Capture the cell that displays the provided text and extract its [X, Y] central coordinate. 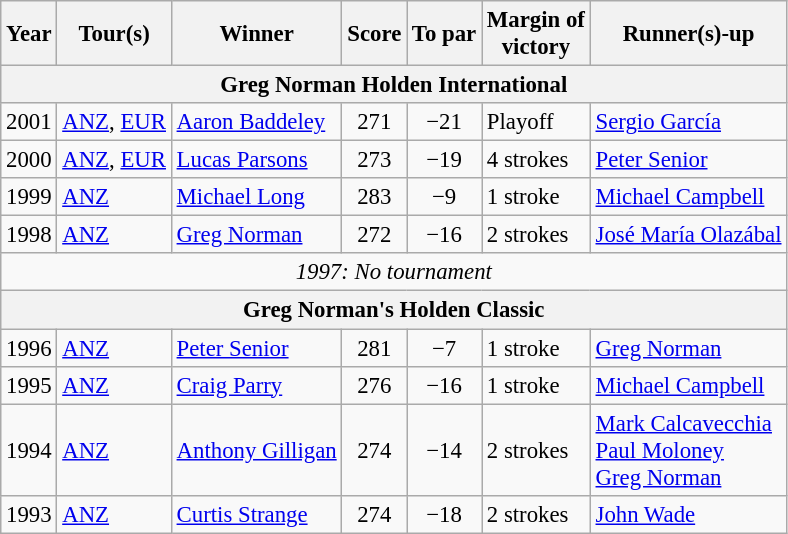
José María Olazábal [688, 235]
1993 [29, 514]
2001 [29, 122]
281 [374, 348]
Playoff [536, 122]
Michael Long [256, 197]
271 [374, 122]
Greg Norman Holden International [394, 85]
2000 [29, 160]
Aaron Baddeley [256, 122]
1994 [29, 450]
283 [374, 197]
Anthony Gilligan [256, 450]
Tour(s) [114, 34]
273 [374, 160]
−14 [444, 450]
1996 [29, 348]
Score [374, 34]
To par [444, 34]
1995 [29, 385]
1997: No tournament [394, 273]
1999 [29, 197]
Runner(s)-up [688, 34]
−9 [444, 197]
Lucas Parsons [256, 160]
Mark Calcavecchia Paul Moloney Greg Norman [688, 450]
Curtis Strange [256, 514]
Greg Norman's Holden Classic [394, 310]
272 [374, 235]
−21 [444, 122]
276 [374, 385]
Craig Parry [256, 385]
Winner [256, 34]
4 strokes [536, 160]
John Wade [688, 514]
−7 [444, 348]
−18 [444, 514]
Year [29, 34]
Sergio García [688, 122]
−19 [444, 160]
1998 [29, 235]
Margin ofvictory [536, 34]
